Identify which cell holds the provided text, then report its [X, Y] central coordinate. 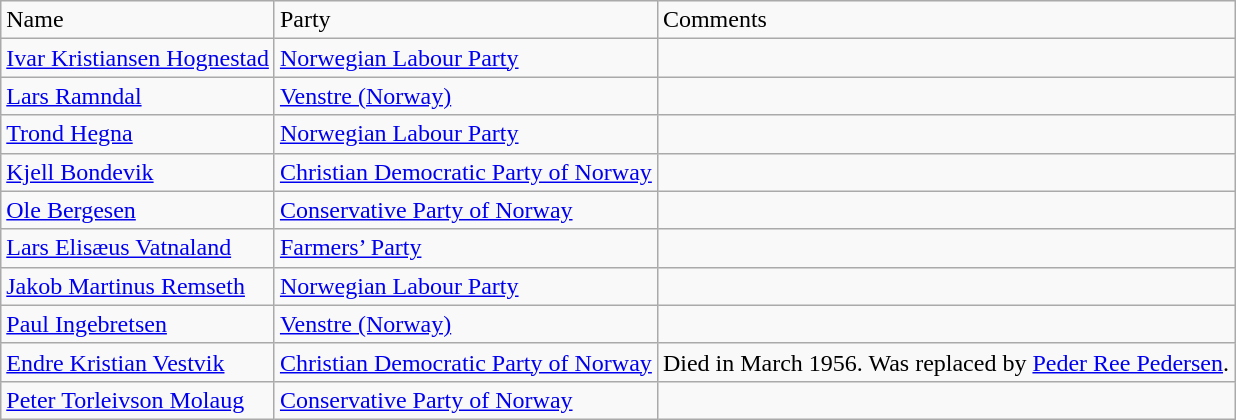
Endre Kristian Vestvik [138, 362]
Kjell Bondevik [138, 172]
Died in March 1956. Was replaced by Peder Ree Pedersen. [946, 362]
Name [138, 20]
Farmers’ Party [466, 248]
Trond Hegna [138, 134]
Lars Ramndal [138, 96]
Ole Bergesen [138, 210]
Peter Torleivson Molaug [138, 400]
Comments [946, 20]
Lars Elisæus Vatnaland [138, 248]
Paul Ingebretsen [138, 324]
Ivar Kristiansen Hognestad [138, 58]
Jakob Martinus Remseth [138, 286]
Party [466, 20]
